Extract the (x, y) coordinate from the center of the cell holding the provided text.  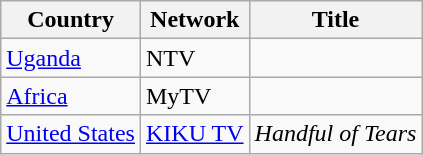
Network (194, 20)
Country (71, 20)
Title (336, 20)
MyTV (194, 96)
KIKU TV (194, 134)
Africa (71, 96)
United States (71, 134)
NTV (194, 58)
Handful of Tears (336, 134)
Uganda (71, 58)
